From the cell containing the given text, extract its center point as [x, y] coordinate. 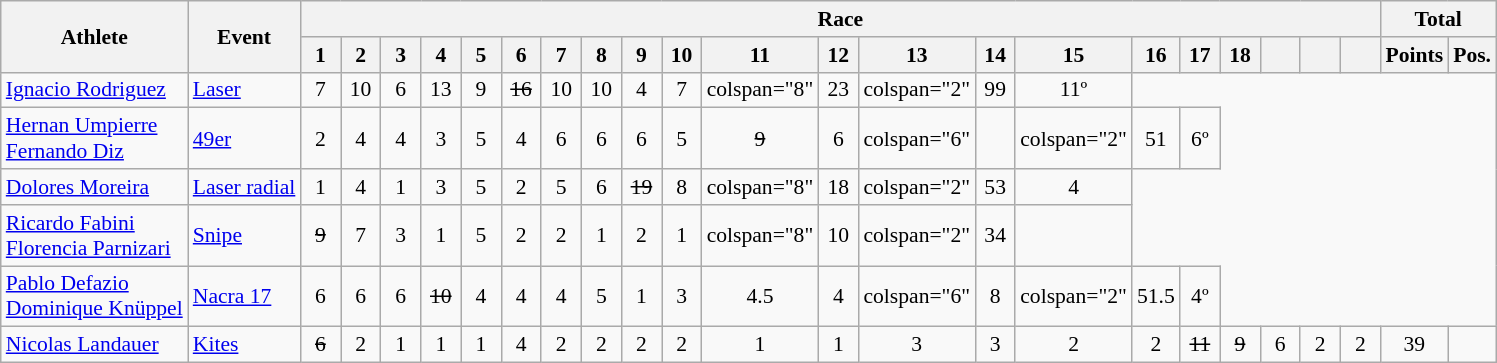
17 [1200, 55]
Ignacio Rodriguez [94, 90]
Nicolas Landauer [94, 345]
14 [995, 55]
39 [1414, 345]
Race [840, 19]
Laser [244, 90]
49er [244, 138]
Pablo DefazioDominique Knüppel [94, 296]
Pos. [1472, 55]
15 [1074, 55]
34 [995, 236]
23 [838, 90]
12 [838, 55]
99 [995, 90]
51 [1156, 138]
Laser radial [244, 187]
11º [1074, 90]
Kites [244, 345]
Nacra 17 [244, 296]
Snipe [244, 236]
51.5 [1156, 296]
19 [641, 187]
Total [1438, 19]
Event [244, 36]
53 [995, 187]
Hernan UmpierreFernando Diz [94, 138]
Athlete [94, 36]
4º [1200, 296]
Dolores Moreira [94, 187]
Points [1414, 55]
4.5 [760, 296]
Ricardo FabiniFlorencia Parnizari [94, 236]
6º [1200, 138]
